Determine the [X, Y] coordinate at the center of the cell enclosing the given text.  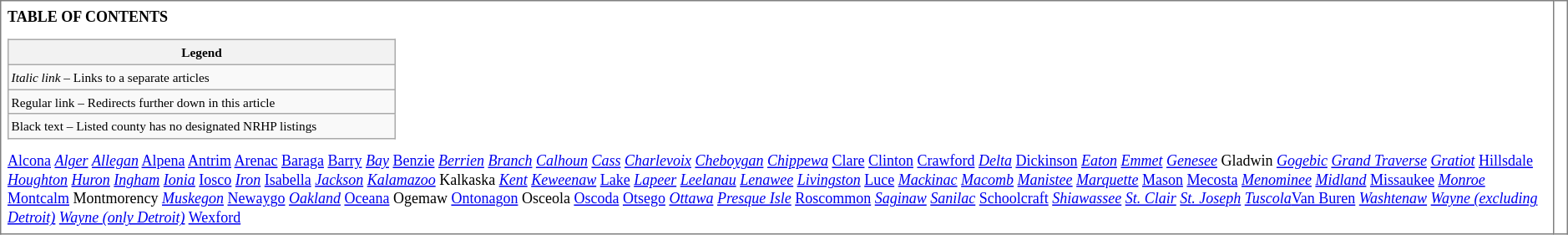
Legend [202, 53]
Italic link – Links to a separate articles [202, 77]
Black text – Listed county has no designated NRHP listings [202, 126]
Regular link – Redirects further down in this article [202, 102]
